Output the [x, y] coordinate of the center of the cell containing the given text.  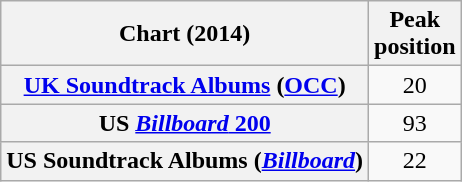
22 [415, 161]
US Soundtrack Albums (Billboard) [185, 161]
Peakposition [415, 34]
UK Soundtrack Albums (OCC) [185, 85]
US Billboard 200 [185, 123]
Chart (2014) [185, 34]
93 [415, 123]
20 [415, 85]
